Pinpoint the cell where the given text exists, returning its (X, Y) midpoint coordinate. 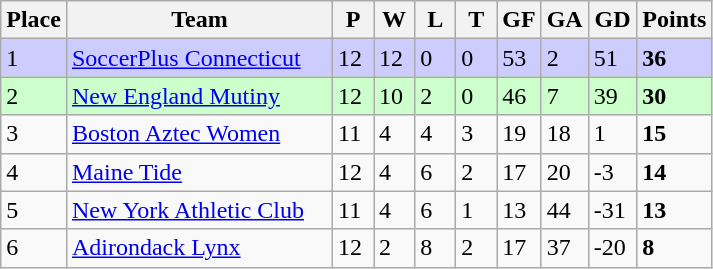
Place (34, 20)
Adirondack Lynx (199, 248)
SoccerPlus Connecticut (199, 58)
P (354, 20)
44 (564, 210)
GD (612, 20)
37 (564, 248)
46 (519, 96)
19 (519, 134)
30 (674, 96)
W (394, 20)
GA (564, 20)
14 (674, 172)
18 (564, 134)
T (476, 20)
New York Athletic Club (199, 210)
7 (564, 96)
-31 (612, 210)
20 (564, 172)
New England Mutiny (199, 96)
-20 (612, 248)
Maine Tide (199, 172)
L (436, 20)
53 (519, 58)
36 (674, 58)
GF (519, 20)
5 (34, 210)
Team (199, 20)
Points (674, 20)
10 (394, 96)
39 (612, 96)
51 (612, 58)
15 (674, 134)
Boston Aztec Women (199, 134)
-3 (612, 172)
